From the cell containing the given text, extract its center point as [x, y] coordinate. 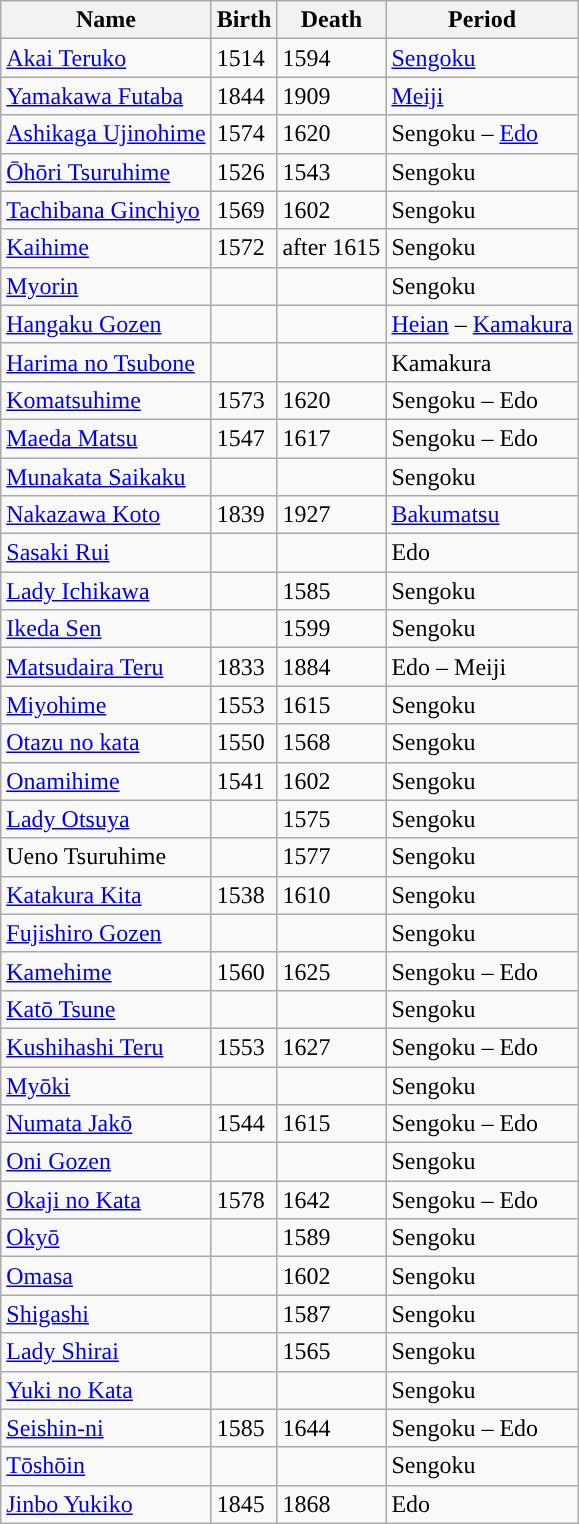
1845 [244, 1504]
Yamakawa Futaba [106, 96]
Name [106, 20]
Shigashi [106, 1314]
Ōhōri Tsuruhime [106, 172]
Seishin-ni [106, 1428]
1627 [332, 1047]
Oni Gozen [106, 1162]
Komatsuhime [106, 400]
Kamehime [106, 971]
Ikeda Sen [106, 629]
Tachibana Ginchiyo [106, 210]
1575 [332, 819]
1541 [244, 781]
Katō Tsune [106, 1009]
Okaji no Kata [106, 1200]
1543 [332, 172]
1574 [244, 134]
1839 [244, 515]
1884 [332, 667]
Maeda Matsu [106, 438]
Otazu no kata [106, 743]
1617 [332, 438]
1927 [332, 515]
Ueno Tsuruhime [106, 857]
Numata Jakō [106, 1124]
1538 [244, 895]
Edo – Meiji [482, 667]
1547 [244, 438]
Lady Otsuya [106, 819]
1565 [332, 1352]
1589 [332, 1238]
Yuki no Kata [106, 1390]
1644 [332, 1428]
Omasa [106, 1276]
Myorin [106, 286]
1868 [332, 1504]
Okyō [106, 1238]
1573 [244, 400]
1560 [244, 971]
Onamihime [106, 781]
Ashikaga Ujinohime [106, 134]
Lady Shirai [106, 1352]
1909 [332, 96]
Death [332, 20]
1587 [332, 1314]
1514 [244, 58]
Tōshōin [106, 1466]
Birth [244, 20]
Kamakura [482, 362]
1526 [244, 172]
1594 [332, 58]
1642 [332, 1200]
1550 [244, 743]
Myōki [106, 1085]
Matsudaira Teru [106, 667]
Munakata Saikaku [106, 477]
1844 [244, 96]
Fujishiro Gozen [106, 933]
Hangaku Gozen [106, 324]
Akai Teruko [106, 58]
Miyohime [106, 705]
Kaihime [106, 248]
1625 [332, 971]
Meiji [482, 96]
1577 [332, 857]
Bakumatsu [482, 515]
1568 [332, 743]
1544 [244, 1124]
after 1615 [332, 248]
1572 [244, 248]
Lady Ichikawa [106, 591]
Jinbo Yukiko [106, 1504]
1578 [244, 1200]
Kushihashi Teru [106, 1047]
Nakazawa Koto [106, 515]
Period [482, 20]
Sasaki Rui [106, 553]
1569 [244, 210]
1610 [332, 895]
1599 [332, 629]
1833 [244, 667]
Heian – Kamakura [482, 324]
Harima no Tsubone [106, 362]
Katakura Kita [106, 895]
